Extract the [x, y] coordinate from the center of the cell holding the provided text.  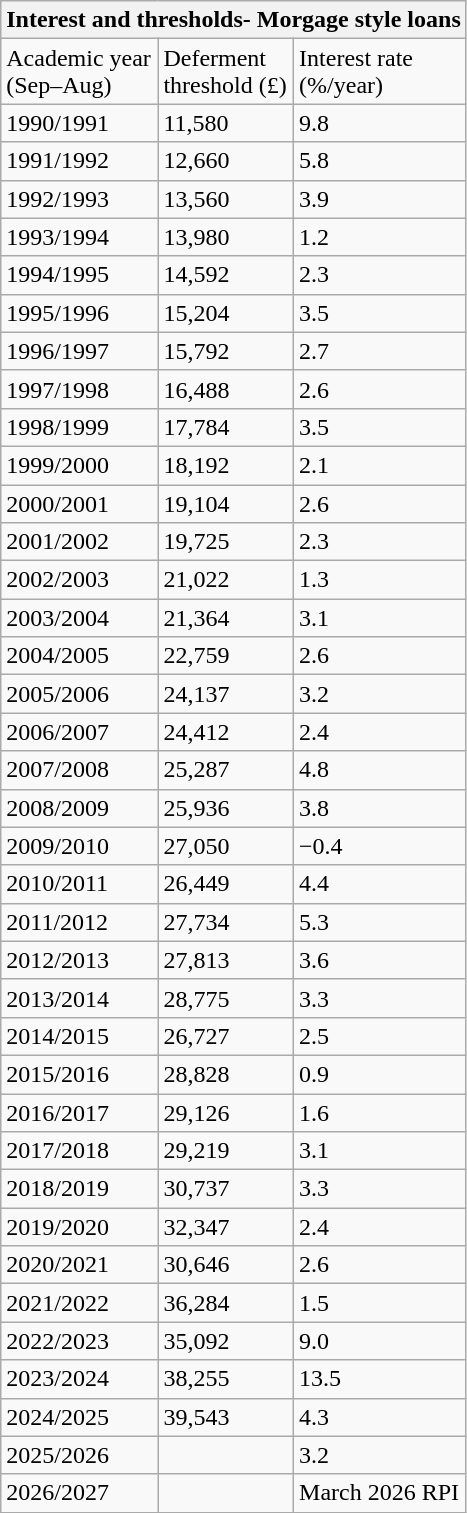
1999/2000 [80, 465]
11,580 [226, 123]
5.8 [380, 161]
17,784 [226, 427]
2023/2024 [80, 1379]
27,050 [226, 846]
4.3 [380, 1417]
13.5 [380, 1379]
5.3 [380, 922]
9.8 [380, 123]
1993/1994 [80, 237]
2004/2005 [80, 656]
1990/1991 [80, 123]
25,936 [226, 808]
24,412 [226, 732]
2012/2013 [80, 960]
12,660 [226, 161]
2017/2018 [80, 1151]
2001/2002 [80, 542]
18,192 [226, 465]
13,980 [226, 237]
2006/2007 [80, 732]
1998/1999 [80, 427]
2021/2022 [80, 1303]
0.9 [380, 1074]
25,287 [226, 770]
3.9 [380, 199]
1996/1997 [80, 351]
4.4 [380, 884]
2005/2006 [80, 694]
2013/2014 [80, 998]
2019/2020 [80, 1227]
2014/2015 [80, 1036]
1.6 [380, 1113]
39,543 [226, 1417]
4.8 [380, 770]
1997/1998 [80, 389]
1.3 [380, 580]
2009/2010 [80, 846]
1.5 [380, 1303]
28,775 [226, 998]
Interest and thresholds- Morgage style loans [234, 20]
30,646 [226, 1265]
2024/2025 [80, 1417]
2016/2017 [80, 1113]
30,737 [226, 1189]
1992/1993 [80, 199]
24,137 [226, 694]
2.7 [380, 351]
16,488 [226, 389]
1995/1996 [80, 313]
22,759 [226, 656]
15,792 [226, 351]
15,204 [226, 313]
Academic year(Sep–Aug) [80, 72]
2025/2026 [80, 1455]
1991/1992 [80, 161]
2020/2021 [80, 1265]
2007/2008 [80, 770]
19,104 [226, 503]
19,725 [226, 542]
36,284 [226, 1303]
March 2026 RPI [380, 1493]
2022/2023 [80, 1341]
2.1 [380, 465]
1994/1995 [80, 275]
2011/2012 [80, 922]
26,449 [226, 884]
2000/2001 [80, 503]
27,734 [226, 922]
2026/2027 [80, 1493]
2008/2009 [80, 808]
29,219 [226, 1151]
29,126 [226, 1113]
28,828 [226, 1074]
Deferment threshold (£) [226, 72]
3.6 [380, 960]
2010/2011 [80, 884]
2002/2003 [80, 580]
35,092 [226, 1341]
1.2 [380, 237]
13,560 [226, 199]
2015/2016 [80, 1074]
14,592 [226, 275]
Interest rate(%/year) [380, 72]
2018/2019 [80, 1189]
26,727 [226, 1036]
9.0 [380, 1341]
21,022 [226, 580]
21,364 [226, 618]
38,255 [226, 1379]
2003/2004 [80, 618]
32,347 [226, 1227]
−0.4 [380, 846]
3.8 [380, 808]
2.5 [380, 1036]
27,813 [226, 960]
